Locate the cell with the specified text and output its [x, y] center coordinate. 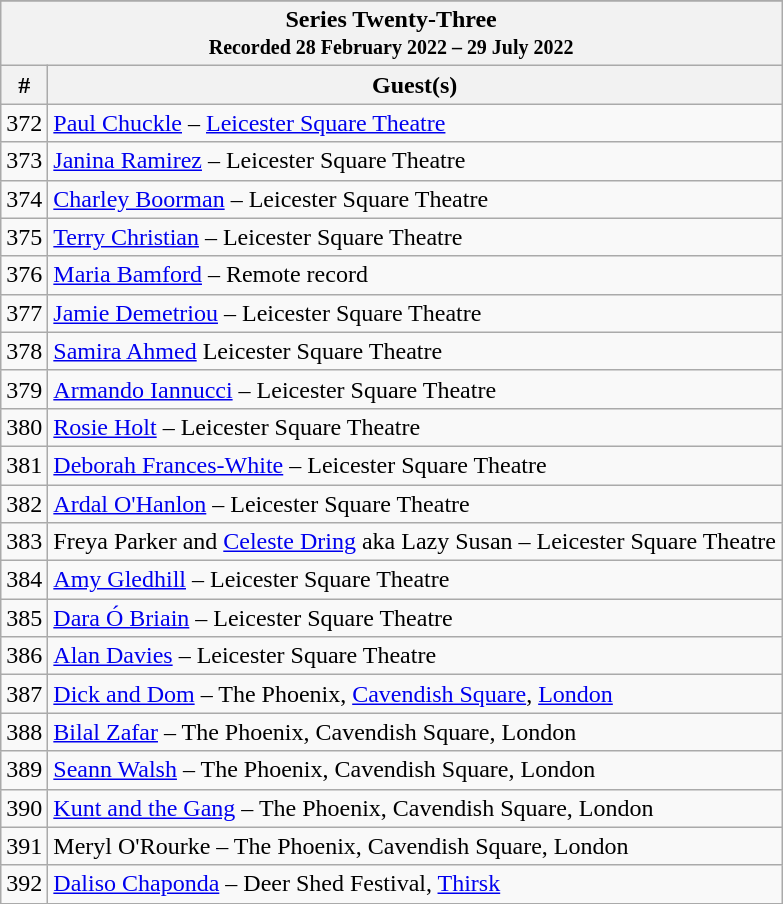
384 [24, 580]
377 [24, 313]
Samira Ahmed Leicester Square Theatre [415, 351]
Guest(s) [415, 85]
372 [24, 123]
388 [24, 732]
Kunt and the Gang – The Phoenix, Cavendish Square, London [415, 808]
380 [24, 427]
Deborah Frances-White – Leicester Square Theatre [415, 465]
Seann Walsh – The Phoenix, Cavendish Square, London [415, 770]
392 [24, 884]
Rosie Holt – Leicester Square Theatre [415, 427]
Ardal O'Hanlon – Leicester Square Theatre [415, 503]
373 [24, 161]
381 [24, 465]
376 [24, 275]
387 [24, 694]
386 [24, 656]
Alan Davies – Leicester Square Theatre [415, 656]
Bilal Zafar – The Phoenix, Cavendish Square, London [415, 732]
Charley Boorman – Leicester Square Theatre [415, 199]
383 [24, 542]
390 [24, 808]
Dick and Dom – The Phoenix, Cavendish Square, London [415, 694]
382 [24, 503]
Jamie Demetriou – Leicester Square Theatre [415, 313]
Terry Christian – Leicester Square Theatre [415, 237]
# [24, 85]
374 [24, 199]
379 [24, 389]
Daliso Chaponda – Deer Shed Festival, Thirsk [415, 884]
Meryl O'Rourke – The Phoenix, Cavendish Square, London [415, 846]
Dara Ó Briain – Leicester Square Theatre [415, 618]
Freya Parker and Celeste Dring aka Lazy Susan – Leicester Square Theatre [415, 542]
Amy Gledhill – Leicester Square Theatre [415, 580]
375 [24, 237]
Series Twenty-ThreeRecorded 28 February 2022 – 29 July 2022 [392, 34]
385 [24, 618]
Paul Chuckle – Leicester Square Theatre [415, 123]
Janina Ramirez – Leicester Square Theatre [415, 161]
378 [24, 351]
Armando Iannucci – Leicester Square Theatre [415, 389]
389 [24, 770]
Maria Bamford – Remote record [415, 275]
391 [24, 846]
